Pinpoint the cell where the given text exists, returning its [x, y] midpoint coordinate. 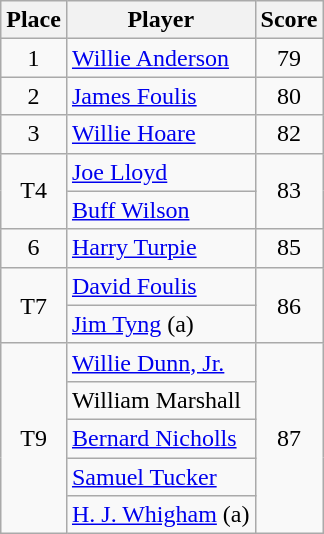
Joe Lloyd [160, 172]
H. J. Whigham (a) [160, 515]
T4 [34, 191]
Buff Wilson [160, 210]
T9 [34, 438]
85 [289, 248]
87 [289, 438]
Player [160, 20]
Willie Hoare [160, 134]
James Foulis [160, 96]
David Foulis [160, 286]
T7 [34, 305]
80 [289, 96]
Willie Anderson [160, 58]
86 [289, 305]
Bernard Nicholls [160, 438]
Samuel Tucker [160, 477]
1 [34, 58]
Jim Tyng (a) [160, 324]
83 [289, 191]
William Marshall [160, 400]
6 [34, 248]
Place [34, 20]
82 [289, 134]
Willie Dunn, Jr. [160, 362]
2 [34, 96]
Score [289, 20]
3 [34, 134]
79 [289, 58]
Harry Turpie [160, 248]
